Extract the (X, Y) coordinate from the center of the cell holding the provided text.  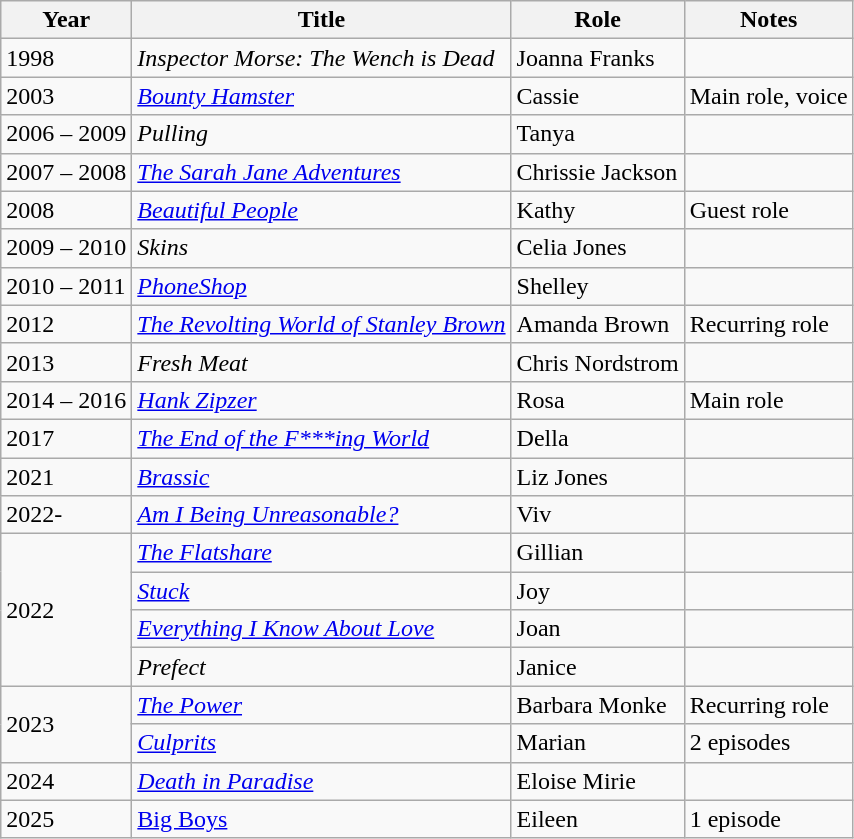
Chris Nordstrom (598, 362)
Joan (598, 629)
Viv (598, 515)
2008 (66, 210)
PhoneShop (322, 286)
Title (322, 20)
Kathy (598, 210)
Fresh Meat (322, 362)
Della (598, 438)
Big Boys (322, 819)
Cassie (598, 96)
2017 (66, 438)
Everything I Know About Love (322, 629)
Joanna Franks (598, 58)
2007 – 2008 (66, 172)
2013 (66, 362)
Liz Jones (598, 477)
Culprits (322, 743)
2021 (66, 477)
Beautiful People (322, 210)
Am I Being Unreasonable? (322, 515)
Role (598, 20)
Guest role (768, 210)
Bounty Hamster (322, 96)
Joy (598, 591)
Eloise Mirie (598, 781)
2012 (66, 324)
Tanya (598, 134)
Prefect (322, 667)
2006 – 2009 (66, 134)
The End of the F***ing World (322, 438)
Gillian (598, 553)
1998 (66, 58)
The Revolting World of Stanley Brown (322, 324)
Amanda Brown (598, 324)
Hank Zipzer (322, 400)
The Flatshare (322, 553)
Skins (322, 248)
Death in Paradise (322, 781)
Main role, voice (768, 96)
Celia Jones (598, 248)
2 episodes (768, 743)
Janice (598, 667)
Barbara Monke (598, 705)
1 episode (768, 819)
2010 – 2011 (66, 286)
2025 (66, 819)
Brassic (322, 477)
2024 (66, 781)
Inspector Morse: The Wench is Dead (322, 58)
Year (66, 20)
The Power (322, 705)
Stuck (322, 591)
The Sarah Jane Adventures (322, 172)
Chrissie Jackson (598, 172)
Shelley (598, 286)
Pulling (322, 134)
Eileen (598, 819)
Notes (768, 20)
2009 – 2010 (66, 248)
2014 – 2016 (66, 400)
2003 (66, 96)
2023 (66, 724)
Marian (598, 743)
Main role (768, 400)
Rosa (598, 400)
2022 (66, 610)
2022- (66, 515)
